Capture the cell that displays the provided text and extract its (x, y) central coordinate. 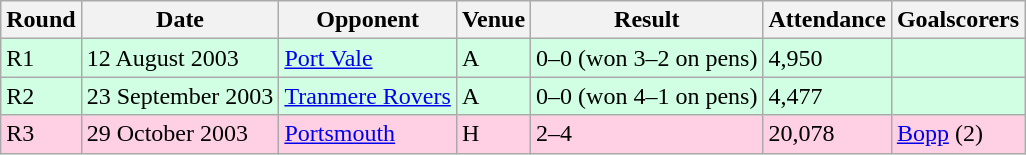
H (493, 134)
20,078 (827, 134)
Tranmere Rovers (368, 96)
Port Vale (368, 58)
Result (647, 20)
0–0 (won 4–1 on pens) (647, 96)
Venue (493, 20)
Goalscorers (958, 20)
23 September 2003 (180, 96)
R1 (41, 58)
2–4 (647, 134)
Portsmouth (368, 134)
Round (41, 20)
Attendance (827, 20)
12 August 2003 (180, 58)
R2 (41, 96)
0–0 (won 3–2 on pens) (647, 58)
29 October 2003 (180, 134)
Opponent (368, 20)
R3 (41, 134)
4,950 (827, 58)
4,477 (827, 96)
Bopp (2) (958, 134)
Date (180, 20)
